For the text-containing cell, return its midpoint in (x, y) coordinate format. 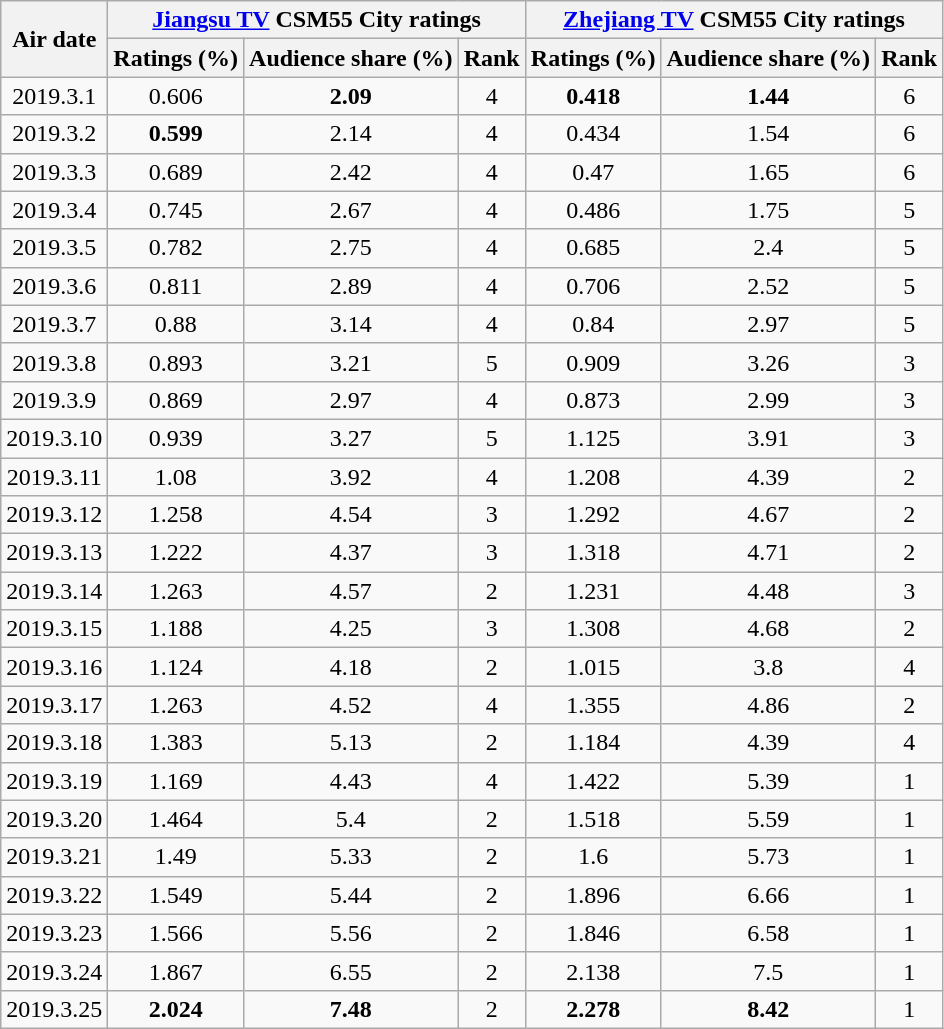
1.896 (593, 895)
5.73 (768, 857)
0.599 (176, 134)
1.383 (176, 743)
1.549 (176, 895)
6.58 (768, 933)
4.54 (352, 515)
2.024 (176, 1009)
6.55 (352, 971)
0.88 (176, 324)
0.745 (176, 210)
4.25 (352, 629)
2.99 (768, 400)
1.518 (593, 819)
0.606 (176, 96)
2019.3.23 (54, 933)
3.26 (768, 362)
5.44 (352, 895)
2019.3.8 (54, 362)
0.909 (593, 362)
Jiangsu TV CSM55 City ratings (316, 20)
1.44 (768, 96)
1.015 (593, 667)
1.49 (176, 857)
2019.3.19 (54, 781)
7.48 (352, 1009)
0.418 (593, 96)
1.355 (593, 705)
1.258 (176, 515)
2.42 (352, 172)
0.939 (176, 438)
1.125 (593, 438)
1.566 (176, 933)
3.27 (352, 438)
4.67 (768, 515)
0.811 (176, 286)
3.14 (352, 324)
1.6 (593, 857)
2.67 (352, 210)
2019.3.6 (54, 286)
2.75 (352, 248)
0.782 (176, 248)
1.292 (593, 515)
2019.3.14 (54, 591)
1.846 (593, 933)
2019.3.11 (54, 477)
3.8 (768, 667)
5.59 (768, 819)
2019.3.3 (54, 172)
1.124 (176, 667)
1.867 (176, 971)
1.54 (768, 134)
5.39 (768, 781)
2.138 (593, 971)
2019.3.15 (54, 629)
2019.3.5 (54, 248)
2.09 (352, 96)
5.33 (352, 857)
4.57 (352, 591)
2019.3.1 (54, 96)
1.308 (593, 629)
1.188 (176, 629)
2019.3.21 (54, 857)
1.422 (593, 781)
5.4 (352, 819)
2019.3.24 (54, 971)
1.75 (768, 210)
2.278 (593, 1009)
8.42 (768, 1009)
2019.3.13 (54, 553)
1.184 (593, 743)
3.21 (352, 362)
0.486 (593, 210)
0.84 (593, 324)
4.37 (352, 553)
7.5 (768, 971)
1.222 (176, 553)
0.47 (593, 172)
2.4 (768, 248)
0.689 (176, 172)
2019.3.22 (54, 895)
6.66 (768, 895)
1.208 (593, 477)
2.89 (352, 286)
2019.3.12 (54, 515)
4.86 (768, 705)
4.18 (352, 667)
2.52 (768, 286)
2019.3.10 (54, 438)
3.91 (768, 438)
Zhejiang TV CSM55 City ratings (734, 20)
2019.3.7 (54, 324)
2019.3.20 (54, 819)
1.169 (176, 781)
1.231 (593, 591)
0.685 (593, 248)
5.13 (352, 743)
2019.3.25 (54, 1009)
0.706 (593, 286)
5.56 (352, 933)
1.464 (176, 819)
4.71 (768, 553)
4.48 (768, 591)
2019.3.4 (54, 210)
4.43 (352, 781)
1.65 (768, 172)
4.68 (768, 629)
2019.3.17 (54, 705)
4.52 (352, 705)
1.08 (176, 477)
0.873 (593, 400)
0.869 (176, 400)
1.318 (593, 553)
0.893 (176, 362)
2019.3.18 (54, 743)
0.434 (593, 134)
Air date (54, 39)
2019.3.16 (54, 667)
2019.3.2 (54, 134)
3.92 (352, 477)
2.14 (352, 134)
2019.3.9 (54, 400)
